Pinpoint the cell where the given text exists, returning its (x, y) midpoint coordinate. 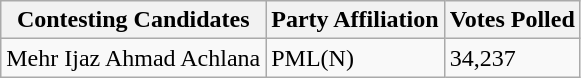
Party Affiliation (355, 20)
PML(N) (355, 58)
Mehr Ijaz Ahmad Achlana (134, 58)
Contesting Candidates (134, 20)
34,237 (512, 58)
Votes Polled (512, 20)
